Detect which cell encompasses the target text, then output its [X, Y] center coordinate. 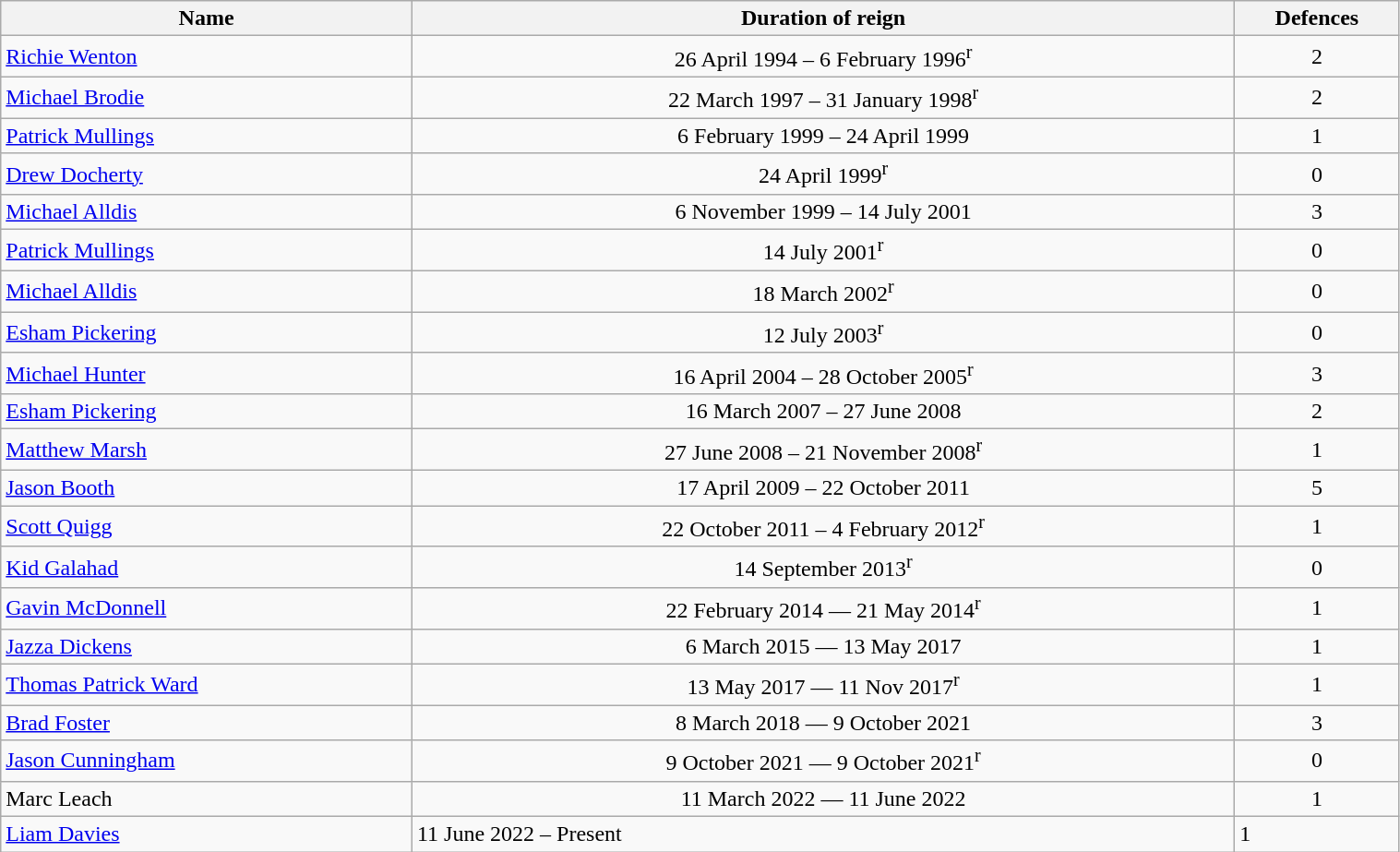
14 September 2013r [823, 567]
Name [207, 18]
22 March 1997 – 31 January 1998r [823, 98]
6 March 2015 — 13 May 2017 [823, 646]
11 June 2022 – Present [823, 834]
16 March 2007 – 27 June 2008 [823, 412]
9 October 2021 — 9 October 2021r [823, 761]
Kid Galahad [207, 567]
Thomas Patrick Ward [207, 685]
Matthew Marsh [207, 450]
27 June 2008 – 21 November 2008r [823, 450]
Richie Wenton [207, 57]
Michael Brodie [207, 98]
Duration of reign [823, 18]
Jason Cunningham [207, 761]
Brad Foster [207, 723]
Defences [1317, 18]
11 March 2022 — 11 June 2022 [823, 798]
18 March 2002r [823, 292]
Marc Leach [207, 798]
22 February 2014 — 21 May 2014r [823, 609]
Drew Docherty [207, 174]
Scott Quigg [207, 526]
5 [1317, 487]
12 July 2003r [823, 332]
6 February 1999 – 24 April 1999 [823, 136]
14 July 2001r [823, 251]
22 October 2011 – 4 February 2012r [823, 526]
17 April 2009 – 22 October 2011 [823, 487]
Jazza Dickens [207, 646]
8 March 2018 — 9 October 2021 [823, 723]
24 April 1999r [823, 174]
Michael Hunter [207, 373]
16 April 2004 – 28 October 2005r [823, 373]
Jason Booth [207, 487]
6 November 1999 – 14 July 2001 [823, 212]
Liam Davies [207, 834]
Gavin McDonnell [207, 609]
26 April 1994 – 6 February 1996r [823, 57]
13 May 2017 — 11 Nov 2017r [823, 685]
